Pinpoint the cell where the given text exists, returning its (X, Y) midpoint coordinate. 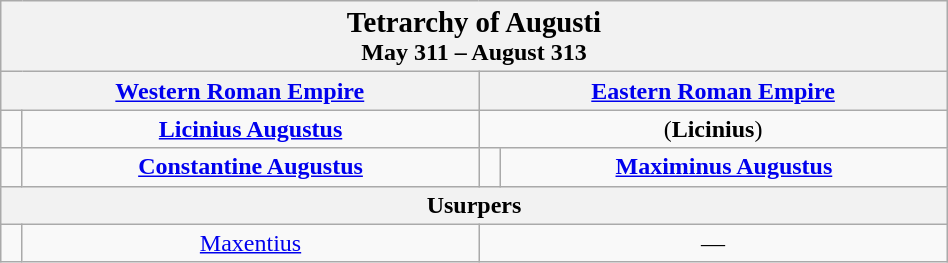
— (713, 243)
Usurpers (474, 205)
Maximinus Augustus (724, 167)
Eastern Roman Empire (713, 91)
Maxentius (250, 243)
Constantine Augustus (250, 167)
Tetrarchy of AugustiMay 311 – August 313 (474, 36)
(Licinius) (713, 129)
Western Roman Empire (240, 91)
Licinius Augustus (250, 129)
